Identify which cell holds the provided text, then report its (x, y) central coordinate. 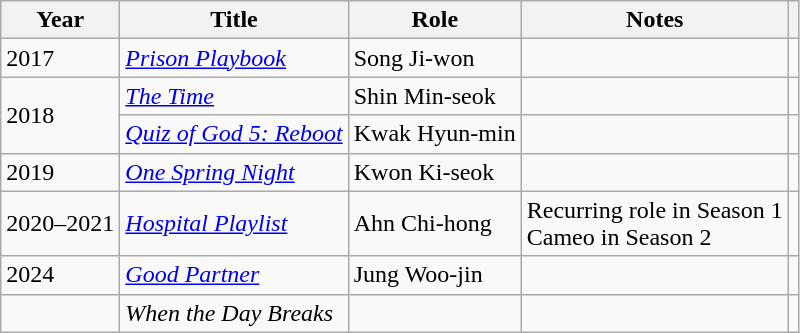
2020–2021 (60, 224)
Kwon Ki-seok (434, 172)
Kwak Hyun-min (434, 134)
Quiz of God 5: Reboot (234, 134)
2019 (60, 172)
2018 (60, 115)
Notes (654, 20)
Role (434, 20)
Hospital Playlist (234, 224)
When the Day Breaks (234, 313)
One Spring Night (234, 172)
Prison Playbook (234, 58)
Song Ji-won (434, 58)
Title (234, 20)
2017 (60, 58)
Shin Min-seok (434, 96)
Year (60, 20)
The Time (234, 96)
Good Partner (234, 275)
Ahn Chi-hong (434, 224)
Jung Woo-jin (434, 275)
Recurring role in Season 1Cameo in Season 2 (654, 224)
2024 (60, 275)
